Locate the cell with the specified text and output its [X, Y] center coordinate. 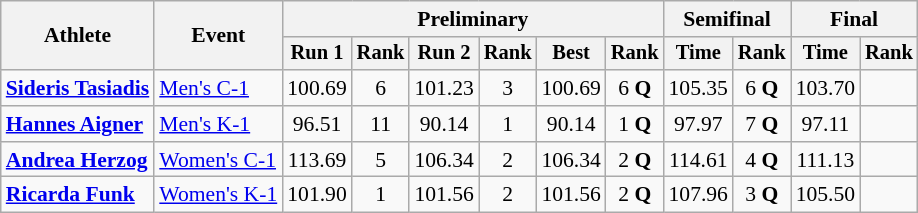
4 Q [762, 160]
1 Q [635, 124]
Run 1 [316, 54]
Women's C-1 [218, 160]
5 [381, 160]
6 [381, 88]
113.69 [316, 160]
101.90 [316, 195]
Hannes Aigner [78, 124]
Semifinal [726, 19]
3 [508, 88]
Ricarda Funk [78, 195]
Preliminary [472, 19]
7 Q [762, 124]
Best [570, 54]
103.70 [826, 88]
Run 2 [444, 54]
105.35 [698, 88]
3 Q [762, 195]
114.61 [698, 160]
Sideris Tasiadis [78, 88]
Men's C-1 [218, 88]
111.13 [826, 160]
Event [218, 36]
Final [854, 19]
97.97 [698, 124]
101.23 [444, 88]
Women's K-1 [218, 195]
96.51 [316, 124]
Men's K-1 [218, 124]
107.96 [698, 195]
105.50 [826, 195]
97.11 [826, 124]
11 [381, 124]
Andrea Herzog [78, 160]
Athlete [78, 36]
